Pinpoint the cell where the given text exists, returning its (X, Y) midpoint coordinate. 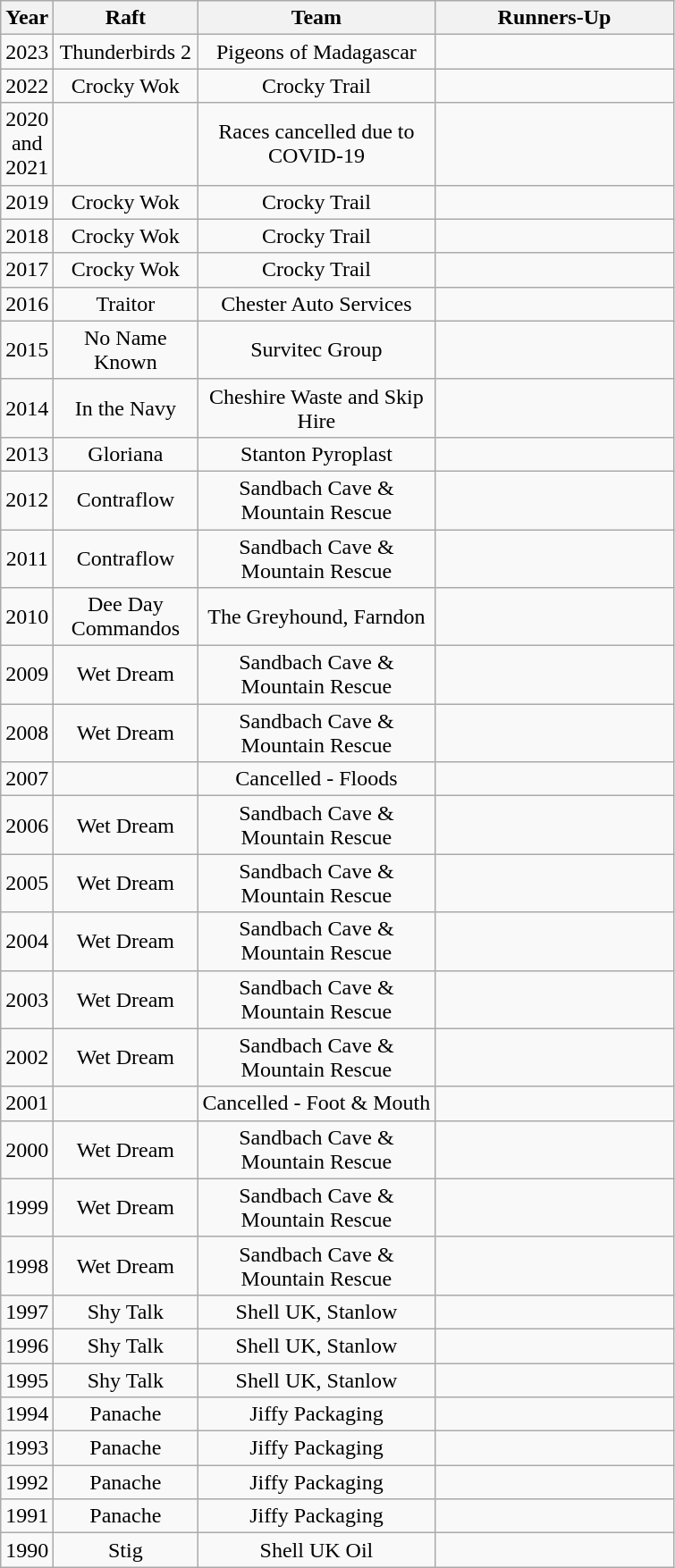
2003 (27, 999)
2012 (27, 500)
2009 (27, 675)
2015 (27, 350)
1991 (27, 1516)
2023 (27, 52)
Runners-Up (554, 18)
Stanton Pyroplast (316, 454)
No Name Known (125, 350)
2008 (27, 733)
Raft (125, 18)
1994 (27, 1414)
Team (316, 18)
1997 (27, 1312)
2018 (27, 236)
Stig (125, 1550)
2007 (27, 779)
2016 (27, 304)
2004 (27, 942)
2006 (27, 826)
Thunderbirds 2 (125, 52)
Cheshire Waste and Skip Hire (316, 407)
Gloriana (125, 454)
Traitor (125, 304)
1990 (27, 1550)
Races cancelled due to COVID-19 (316, 144)
1993 (27, 1448)
In the Navy (125, 407)
2005 (27, 883)
2020 and 2021 (27, 144)
Dee Day Commandos (125, 616)
Cancelled - Floods (316, 779)
Shell UK Oil (316, 1550)
2017 (27, 270)
2022 (27, 86)
The Greyhound, Farndon (316, 616)
Cancelled - Foot & Mouth (316, 1103)
2011 (27, 558)
1995 (27, 1380)
Chester Auto Services (316, 304)
1999 (27, 1208)
2019 (27, 202)
2014 (27, 407)
Survitec Group (316, 350)
2010 (27, 616)
1998 (27, 1265)
1996 (27, 1346)
2002 (27, 1058)
2001 (27, 1103)
2000 (27, 1149)
Pigeons of Madagascar (316, 52)
2013 (27, 454)
Year (27, 18)
1992 (27, 1482)
